Extract the [X, Y] coordinate from the center of the cell holding the provided text.  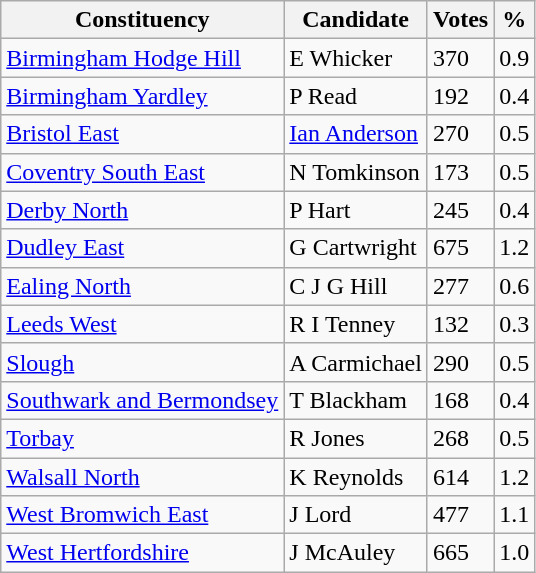
Southwark and Bermondsey [142, 400]
R I Tenney [356, 324]
G Cartwright [356, 248]
Dudley East [142, 248]
R Jones [356, 438]
290 [460, 362]
665 [460, 553]
West Hertfordshire [142, 553]
Ealing North [142, 286]
Slough [142, 362]
Walsall North [142, 477]
T Blackham [356, 400]
Bristol East [142, 134]
Derby North [142, 210]
370 [460, 58]
Constituency [142, 20]
268 [460, 438]
0.3 [514, 324]
J McAuley [356, 553]
Votes [460, 20]
E Whicker [356, 58]
N Tomkinson [356, 172]
614 [460, 477]
C J G Hill [356, 286]
Ian Anderson [356, 134]
1.1 [514, 515]
Leeds West [142, 324]
277 [460, 286]
675 [460, 248]
K Reynolds [356, 477]
P Read [356, 96]
Candidate [356, 20]
West Bromwich East [142, 515]
168 [460, 400]
192 [460, 96]
P Hart [356, 210]
245 [460, 210]
270 [460, 134]
477 [460, 515]
Birmingham Hodge Hill [142, 58]
Coventry South East [142, 172]
Birmingham Yardley [142, 96]
1.0 [514, 553]
173 [460, 172]
132 [460, 324]
A Carmichael [356, 362]
J Lord [356, 515]
Torbay [142, 438]
0.6 [514, 286]
0.9 [514, 58]
% [514, 20]
